Determine the [X, Y] coordinate at the center of the cell enclosing the given text.  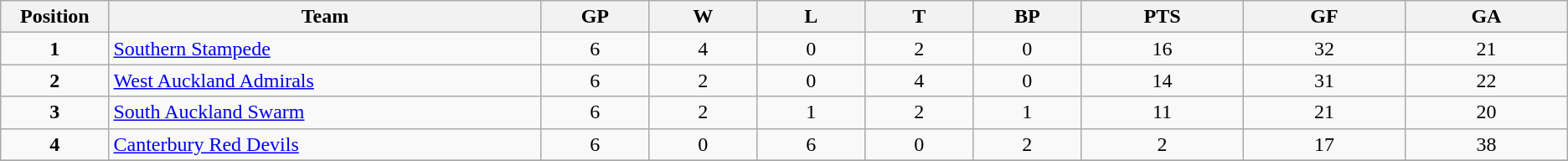
17 [1323, 144]
PTS [1163, 17]
West Auckland Admirals [325, 80]
20 [1487, 112]
South Auckland Swarm [325, 112]
38 [1487, 144]
Position [55, 17]
16 [1163, 49]
Team [325, 17]
14 [1163, 80]
BP [1027, 17]
22 [1487, 80]
32 [1323, 49]
Canterbury Red Devils [325, 144]
W [704, 17]
T [920, 17]
GA [1487, 17]
GP [595, 17]
31 [1323, 80]
GF [1323, 17]
Southern Stampede [325, 49]
3 [55, 112]
L [811, 17]
11 [1163, 112]
